Capture the cell that displays the provided text and extract its [x, y] central coordinate. 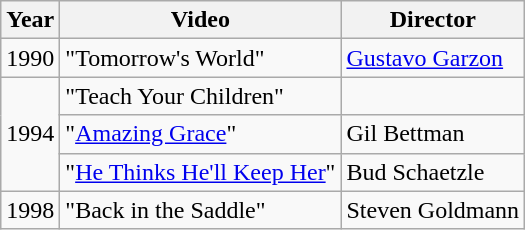
1990 [30, 58]
1998 [30, 210]
Bud Schaetzle [433, 172]
Year [30, 20]
"Tomorrow's World" [200, 58]
"Back in the Saddle" [200, 210]
"He Thinks He'll Keep Her" [200, 172]
Director [433, 20]
Steven Goldmann [433, 210]
1994 [30, 134]
Gustavo Garzon [433, 58]
"Amazing Grace" [200, 134]
"Teach Your Children" [200, 96]
Gil Bettman [433, 134]
Video [200, 20]
